Identify which cell holds the provided text, then report its (x, y) central coordinate. 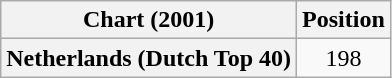
Chart (2001) (149, 20)
198 (344, 58)
Position (344, 20)
Netherlands (Dutch Top 40) (149, 58)
